Return the [X, Y] coordinate for the center point of the cell that contains the specified text.  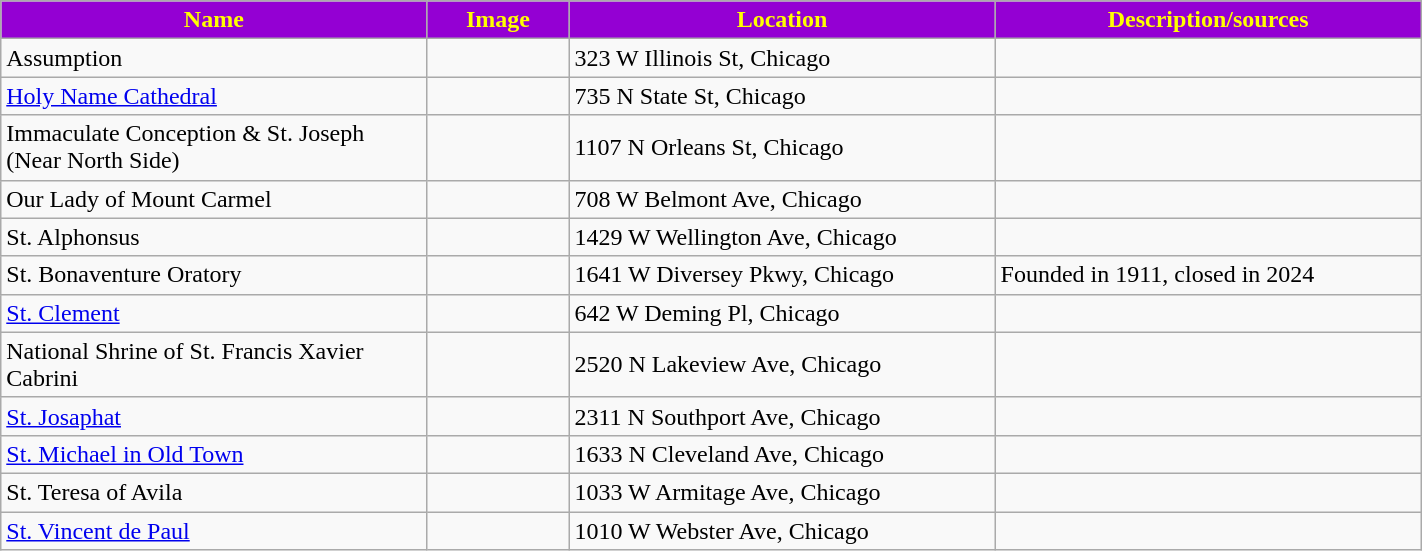
Description/sources [1208, 20]
2311 N Southport Ave, Chicago [782, 416]
708 W Belmont Ave, Chicago [782, 199]
Location [782, 20]
1633 N Cleveland Ave, Chicago [782, 454]
1429 W Wellington Ave, Chicago [782, 237]
St. Teresa of Avila [214, 492]
1010 W Webster Ave, Chicago [782, 531]
Image [498, 20]
St. Michael in Old Town [214, 454]
735 N State St, Chicago [782, 96]
1107 N Orleans St, Chicago [782, 148]
St. Alphonsus [214, 237]
Assumption [214, 58]
1641 W Diversey Pkwy, Chicago [782, 275]
St. Bonaventure Oratory [214, 275]
2520 N Lakeview Ave, Chicago [782, 364]
1033 W Armitage Ave, Chicago [782, 492]
Name [214, 20]
Holy Name Cathedral [214, 96]
National Shrine of St. Francis Xavier Cabrini [214, 364]
Immaculate Conception & St. Joseph (Near North Side) [214, 148]
St. Clement [214, 313]
St. Josaphat [214, 416]
St. Vincent de Paul [214, 531]
642 W Deming Pl, Chicago [782, 313]
323 W Illinois St, Chicago [782, 58]
Founded in 1911, closed in 2024 [1208, 275]
Our Lady of Mount Carmel [214, 199]
